Return [X, Y] of the center of cell containing provided text 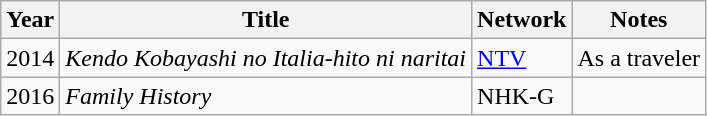
As a traveler [639, 58]
Family History [266, 96]
NHK-G [522, 96]
2014 [30, 58]
Kendo Kobayashi no Italia-hito ni naritai [266, 58]
2016 [30, 96]
Notes [639, 20]
NTV [522, 58]
Title [266, 20]
Network [522, 20]
Year [30, 20]
